Provide the (X, Y) coordinate of the cell's center where the given text is located.  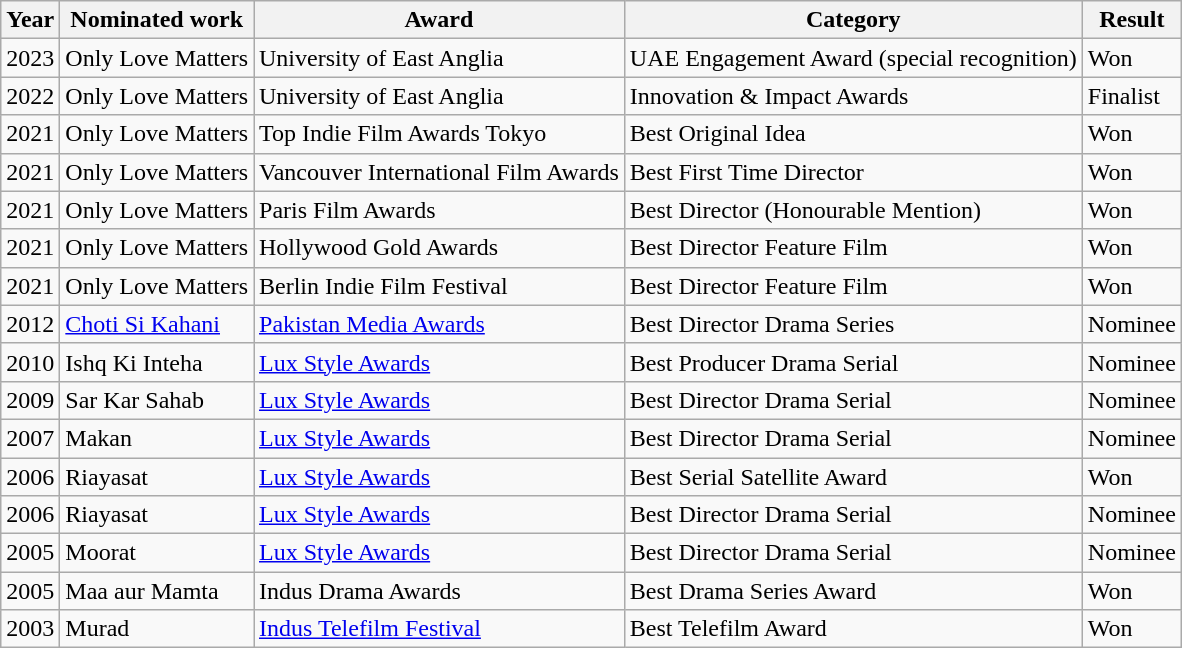
2012 (30, 324)
Best Serial Satellite Award (853, 477)
Category (853, 20)
Innovation & Impact Awards (853, 96)
Award (440, 20)
Indus Telefilm Festival (440, 629)
2009 (30, 400)
Best Original Idea (853, 134)
Best Drama Series Award (853, 591)
Hollywood Gold Awards (440, 248)
2007 (30, 438)
2022 (30, 96)
Ishq Ki Inteha (157, 362)
Nominated work (157, 20)
Finalist (1132, 96)
Berlin Indie Film Festival (440, 286)
Makan (157, 438)
Best Director Drama Series (853, 324)
Best Producer Drama Serial (853, 362)
Result (1132, 20)
Paris Film Awards (440, 210)
Top Indie Film Awards Tokyo (440, 134)
Maa aur Mamta (157, 591)
Best First Time Director (853, 172)
Moorat (157, 553)
Murad (157, 629)
Vancouver International Film Awards (440, 172)
Best Director (Honourable Mention) (853, 210)
Pakistan Media Awards (440, 324)
Sar Kar Sahab (157, 400)
2003 (30, 629)
Choti Si Kahani (157, 324)
2023 (30, 58)
Year (30, 20)
UAE Engagement Award (special recognition) (853, 58)
Best Telefilm Award (853, 629)
2010 (30, 362)
Indus Drama Awards (440, 591)
